Extract the [x, y] coordinate from the center of the cell holding the provided text.  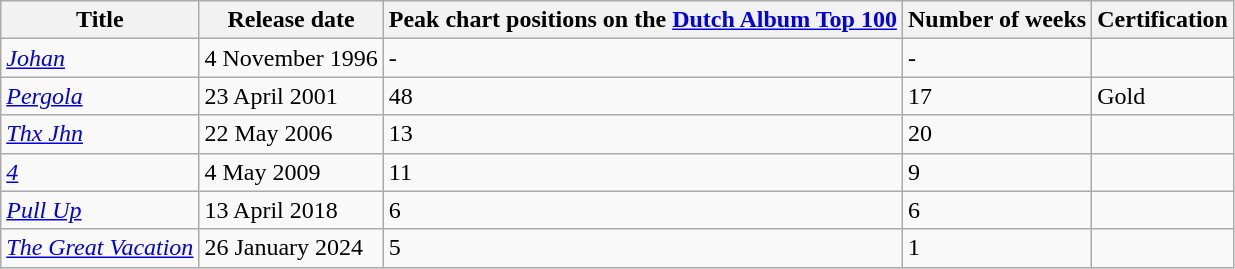
5 [642, 248]
26 January 2024 [291, 248]
48 [642, 96]
4 [100, 172]
Johan [100, 58]
20 [996, 134]
Thx Jhn [100, 134]
17 [996, 96]
Certification [1163, 20]
13 [642, 134]
4 May 2009 [291, 172]
Release date [291, 20]
The Great Vacation [100, 248]
13 April 2018 [291, 210]
Peak chart positions on the Dutch Album Top 100 [642, 20]
Pull Up [100, 210]
4 November 1996 [291, 58]
Title [100, 20]
22 May 2006 [291, 134]
23 April 2001 [291, 96]
Pergola [100, 96]
9 [996, 172]
Gold [1163, 96]
Number of weeks [996, 20]
1 [996, 248]
11 [642, 172]
